Capture the cell that displays the provided text and extract its (x, y) central coordinate. 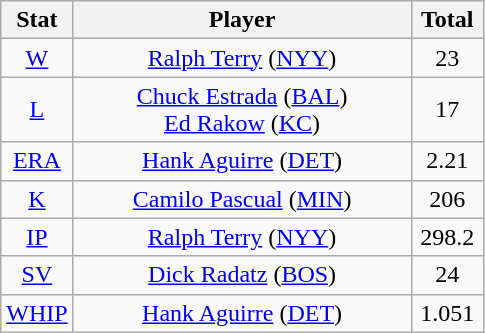
1.051 (447, 313)
K (37, 199)
Dick Radatz (BOS) (242, 275)
ERA (37, 161)
Camilo Pascual (MIN) (242, 199)
2.21 (447, 161)
Total (447, 20)
24 (447, 275)
23 (447, 58)
17 (447, 110)
Chuck Estrada (BAL)Ed Rakow (KC) (242, 110)
298.2 (447, 237)
L (37, 110)
SV (37, 275)
W (37, 58)
Player (242, 20)
WHIP (37, 313)
IP (37, 237)
Stat (37, 20)
206 (447, 199)
